Output the [x, y] coordinate of the center of the cell containing the given text.  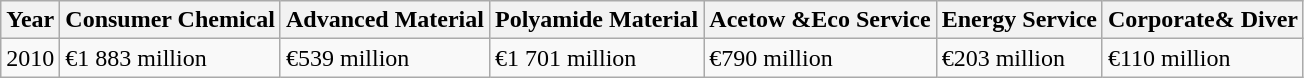
Polyamide Material [596, 20]
€1 701 million [596, 58]
Corporate& Diver [1202, 20]
2010 [30, 58]
€1 883 million [170, 58]
Energy Service [1019, 20]
€790 million [820, 58]
Advanced Material [384, 20]
€539 million [384, 58]
€110 million [1202, 58]
Consumer Chemical [170, 20]
Year [30, 20]
€203 million [1019, 58]
Acetow &Eco Service [820, 20]
